For the text-containing cell, return its midpoint in (x, y) coordinate format. 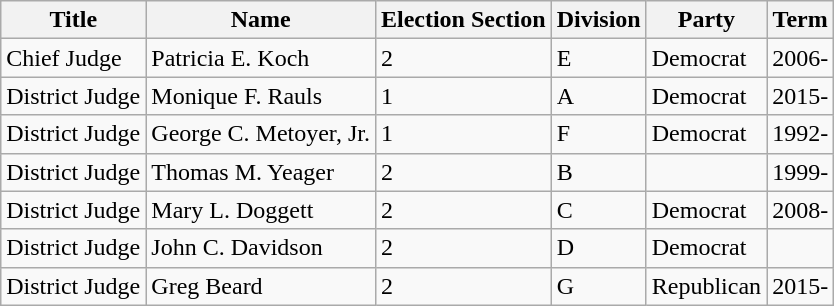
F (598, 134)
Party (706, 20)
Patricia E. Koch (261, 58)
Thomas M. Yeager (261, 172)
George C. Metoyer, Jr. (261, 134)
Division (598, 20)
A (598, 96)
1999- (800, 172)
B (598, 172)
Name (261, 20)
Mary L. Doggett (261, 210)
D (598, 248)
C (598, 210)
2008- (800, 210)
John C. Davidson (261, 248)
Greg Beard (261, 286)
Term (800, 20)
Monique F. Rauls (261, 96)
E (598, 58)
Election Section (463, 20)
G (598, 286)
Chief Judge (74, 58)
Republican (706, 286)
Title (74, 20)
2006- (800, 58)
1992- (800, 134)
